Locate the cell with the specified text and output its [X, Y] center coordinate. 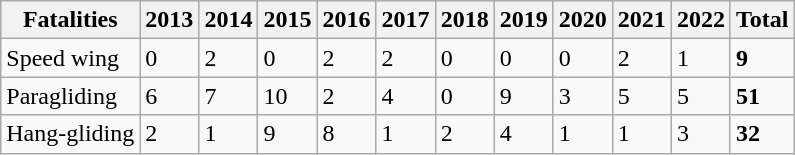
2017 [406, 20]
2022 [700, 20]
2019 [524, 20]
10 [288, 96]
2013 [170, 20]
2016 [346, 20]
2021 [642, 20]
2014 [228, 20]
6 [170, 96]
2020 [582, 20]
Paragliding [70, 96]
32 [762, 134]
7 [228, 96]
2015 [288, 20]
Fatalities [70, 20]
Hang-gliding [70, 134]
2018 [464, 20]
51 [762, 96]
Total [762, 20]
8 [346, 134]
Speed wing [70, 58]
